Pinpoint the cell where the given text exists, returning its (X, Y) midpoint coordinate. 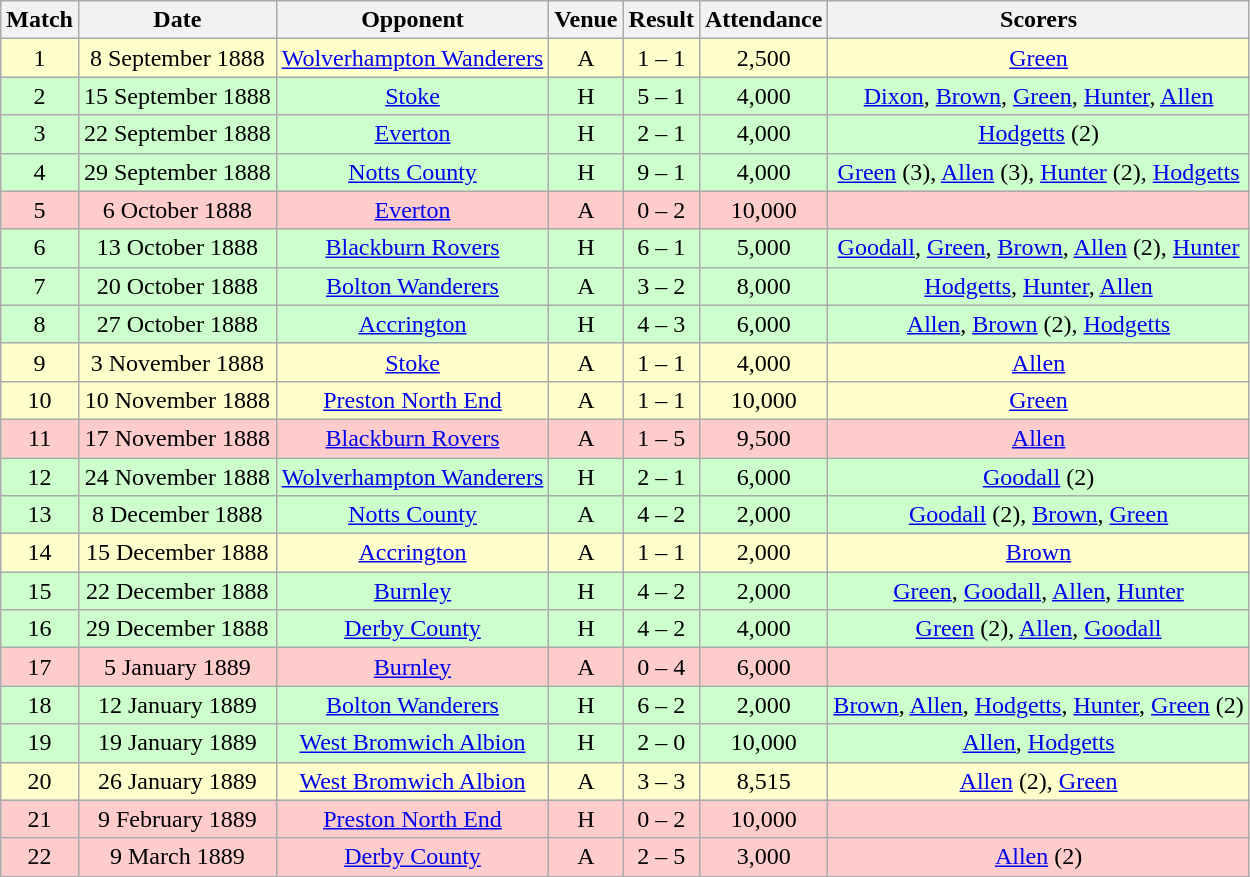
Goodall (2), Brown, Green (1038, 515)
27 October 1888 (177, 324)
14 (40, 553)
8 (40, 324)
Green (2), Allen, Goodall (1038, 629)
3 (40, 134)
5 – 1 (661, 96)
9 – 1 (661, 172)
3,000 (763, 857)
29 September 1888 (177, 172)
Goodall, Green, Brown, Allen (2), Hunter (1038, 248)
Brown (1038, 553)
22 September 1888 (177, 134)
17 November 1888 (177, 438)
Brown, Allen, Hodgetts, Hunter, Green (2) (1038, 705)
16 (40, 629)
7 (40, 286)
1 – 5 (661, 438)
22 (40, 857)
8,515 (763, 781)
5 (40, 210)
24 November 1888 (177, 477)
6 October 1888 (177, 210)
6 – 2 (661, 705)
13 (40, 515)
Hodgetts, Hunter, Allen (1038, 286)
18 (40, 705)
5,000 (763, 248)
Date (177, 20)
9 (40, 362)
19 January 1889 (177, 743)
15 December 1888 (177, 553)
Match (40, 20)
9,500 (763, 438)
6 – 1 (661, 248)
Scorers (1038, 20)
4 – 3 (661, 324)
9 February 1889 (177, 819)
13 October 1888 (177, 248)
Dixon, Brown, Green, Hunter, Allen (1038, 96)
11 (40, 438)
10 (40, 400)
8,000 (763, 286)
4 (40, 172)
Green (3), Allen (3), Hunter (2), Hodgetts (1038, 172)
Goodall (2) (1038, 477)
1 (40, 58)
10 November 1888 (177, 400)
20 October 1888 (177, 286)
26 January 1889 (177, 781)
3 – 2 (661, 286)
6 (40, 248)
Allen, Brown (2), Hodgetts (1038, 324)
0 – 4 (661, 667)
29 December 1888 (177, 629)
8 September 1888 (177, 58)
19 (40, 743)
Allen (2) (1038, 857)
22 December 1888 (177, 591)
Attendance (763, 20)
Venue (586, 20)
2 – 0 (661, 743)
5 January 1889 (177, 667)
3 November 1888 (177, 362)
8 December 1888 (177, 515)
12 (40, 477)
Opponent (412, 20)
2 (40, 96)
Result (661, 20)
3 – 3 (661, 781)
Hodgetts (2) (1038, 134)
2,500 (763, 58)
2 – 5 (661, 857)
15 (40, 591)
9 March 1889 (177, 857)
15 September 1888 (177, 96)
Allen, Hodgetts (1038, 743)
12 January 1889 (177, 705)
21 (40, 819)
Green, Goodall, Allen, Hunter (1038, 591)
17 (40, 667)
Allen (2), Green (1038, 781)
20 (40, 781)
